Capture the cell that displays the provided text and extract its [X, Y] central coordinate. 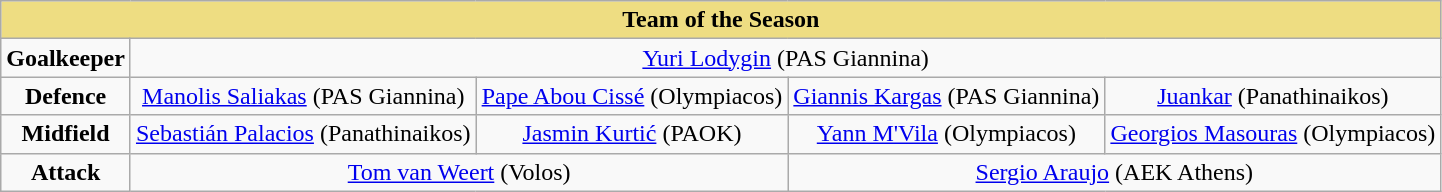
Yuri Lodygin (PAS Giannina) [785, 58]
Attack [66, 172]
Team of the Season [721, 20]
Pape Abou Cissé (Olympiacos) [632, 96]
Georgios Masouras (Olympiacos) [1273, 134]
Giannis Kargas (PAS Giannina) [946, 96]
Yann M'Vila (Olympiacos) [946, 134]
Defence [66, 96]
Sergio Araujo (AEK Athens) [1114, 172]
Tom van Weert (Volos) [458, 172]
Manolis Saliakas (PAS Giannina) [303, 96]
Sebastián Palacios (Panathinaikos) [303, 134]
Goalkeeper [66, 58]
Jasmin Kurtić (PAOK) [632, 134]
Juankar (Panathinaikos) [1273, 96]
Midfield [66, 134]
